From the cell containing the given text, extract its center point as [X, Y] coordinate. 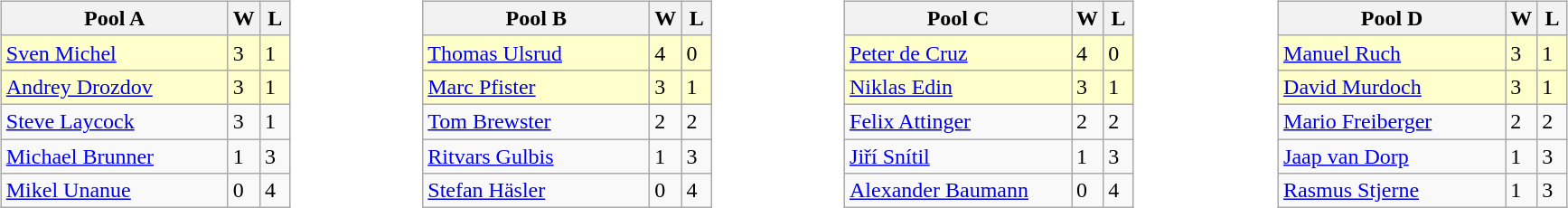
Pool C [958, 18]
Mario Freiberger [1392, 121]
Ritvars Gulbis [537, 156]
Marc Pfister [537, 87]
Manuel Ruch [1392, 52]
Thomas Ulsrud [537, 52]
Sven Michel [114, 52]
Felix Attinger [958, 121]
Peter de Cruz [958, 52]
Jaap van Dorp [1392, 156]
Jiří Snítil [958, 156]
Pool A [114, 18]
Pool B [537, 18]
Mikel Unanue [114, 191]
Rasmus Stjerne [1392, 191]
Alexander Baumann [958, 191]
Tom Brewster [537, 121]
Michael Brunner [114, 156]
Steve Laycock [114, 121]
David Murdoch [1392, 87]
Pool D [1392, 18]
Niklas Edin [958, 87]
Andrey Drozdov [114, 87]
Stefan Häsler [537, 191]
